Return the (x, y) coordinate for the center point of the cell that contains the specified text.  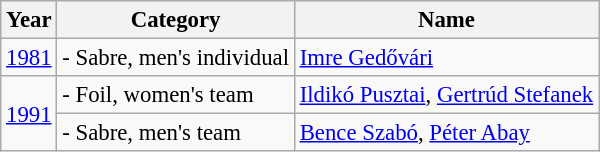
1991 (29, 114)
Bence Szabó, Péter Abay (446, 133)
- Sabre, men's individual (176, 58)
1981 (29, 58)
Name (446, 20)
Category (176, 20)
- Sabre, men's team (176, 133)
- Foil, women's team (176, 95)
Ildikó Pusztai, Gertrúd Stefanek (446, 95)
Year (29, 20)
Imre Gedővári (446, 58)
